Identify which cell holds the provided text, then report its [X, Y] central coordinate. 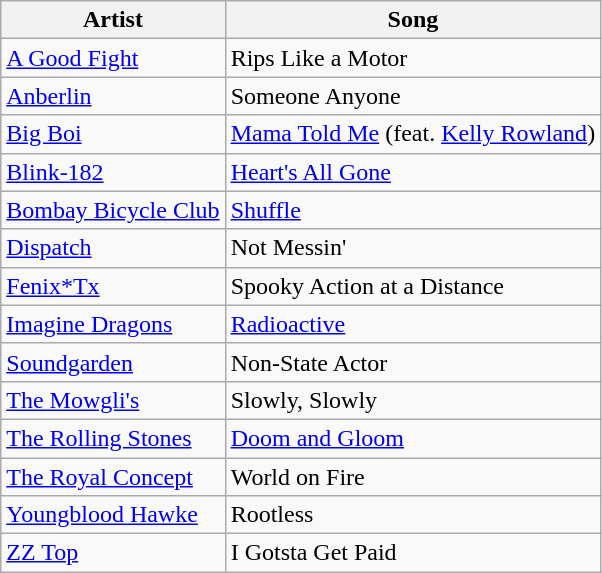
Mama Told Me (feat. Kelly Rowland) [413, 134]
I Gotsta Get Paid [413, 553]
Blink-182 [113, 172]
Youngblood Hawke [113, 515]
Soundgarden [113, 362]
ZZ Top [113, 553]
Slowly, Slowly [413, 400]
Song [413, 20]
The Royal Concept [113, 477]
Dispatch [113, 248]
Shuffle [413, 210]
Someone Anyone [413, 96]
The Rolling Stones [113, 438]
World on Fire [413, 477]
Heart's All Gone [413, 172]
Anberlin [113, 96]
Doom and Gloom [413, 438]
A Good Fight [113, 58]
Imagine Dragons [113, 324]
Fenix*Tx [113, 286]
Spooky Action at a Distance [413, 286]
The Mowgli's [113, 400]
Big Boi [113, 134]
Bombay Bicycle Club [113, 210]
Not Messin' [413, 248]
Rootless [413, 515]
Radioactive [413, 324]
Non-State Actor [413, 362]
Artist [113, 20]
Rips Like a Motor [413, 58]
